Search for the cell housing the specified text and yield its [X, Y] center coordinate. 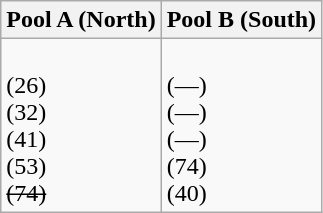
Pool A (North) [81, 20]
(26) (32) (41) (53) (74) [81, 126]
(—) (—) (—) (74) (40) [241, 126]
Pool B (South) [241, 20]
